Search for the cell housing the specified text and yield its [X, Y] center coordinate. 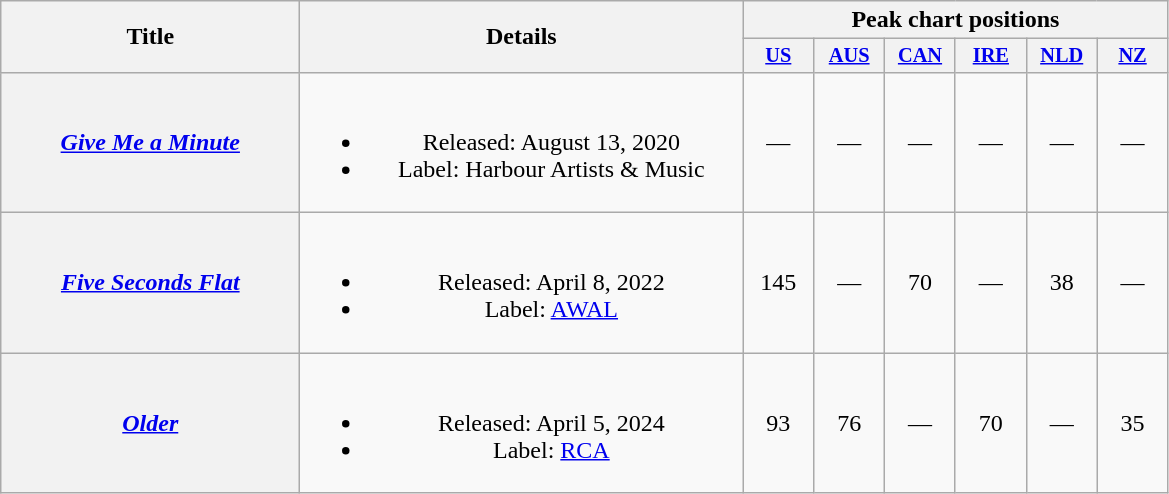
93 [778, 423]
NLD [1062, 56]
Released: April 8, 2022Label: AWAL [522, 283]
76 [850, 423]
US [778, 56]
38 [1062, 283]
Details [522, 37]
Five Seconds Flat [150, 283]
Released: April 5, 2024Label: RCA [522, 423]
Title [150, 37]
Give Me a Minute [150, 142]
NZ [1132, 56]
IRE [990, 56]
Released: August 13, 2020Label: Harbour Artists & Music [522, 142]
CAN [920, 56]
AUS [850, 56]
Older [150, 423]
35 [1132, 423]
145 [778, 283]
Peak chart positions [956, 20]
